From the cell containing the given text, extract its center point as [x, y] coordinate. 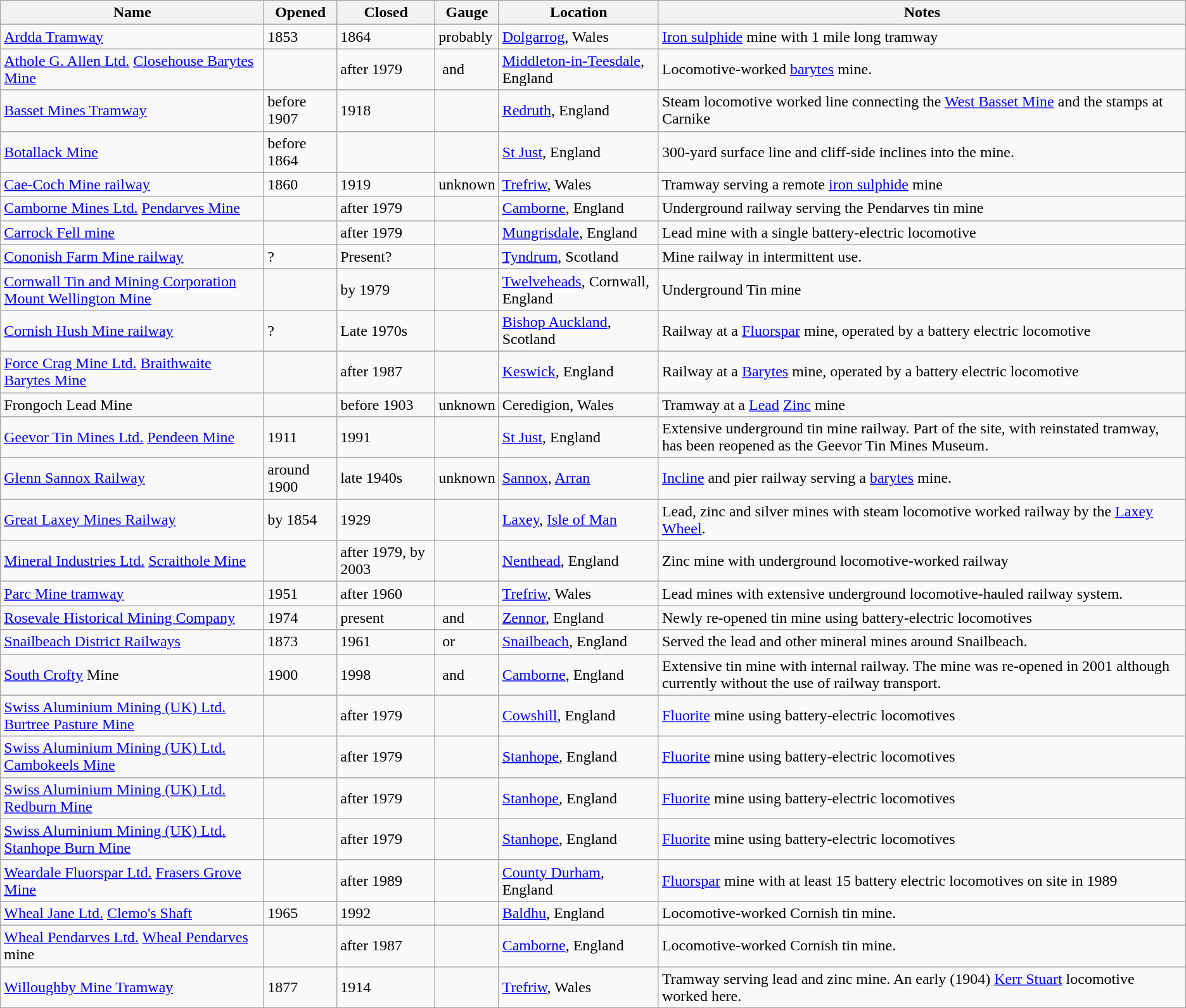
Zinc mine with underground locomotive-worked railway [922, 561]
Mungrisdale, England [578, 233]
Newly re-opened tin mine using battery-electric locomotives [922, 618]
after 1960 [386, 594]
1951 [300, 594]
Cornish Hush Mine railway [132, 331]
Willoughby Mine Tramway [132, 987]
Lead, zinc and silver mines with steam locomotive worked railway by the Laxey Wheel. [922, 520]
Present? [386, 257]
Swiss Aluminium Mining (UK) Ltd. Redburn Mine [132, 798]
Laxey, Isle of Man [578, 520]
Camborne Mines Ltd. Pendarves Mine [132, 208]
1961 [386, 642]
Notes [922, 13]
Parc Mine tramway [132, 594]
Late 1970s [386, 331]
present [386, 618]
Underground railway serving the Pendarves tin mine [922, 208]
probably [467, 37]
Bishop Auckland, Scotland [578, 331]
Mine railway in intermittent use. [922, 257]
Athole G. Allen Ltd. Closehouse Barytes Mine [132, 70]
Cononish Farm Mine railway [132, 257]
before 1864 [300, 152]
Fluorspar mine with at least 15 battery electric locomotives on site in 1989 [922, 881]
Swiss Aluminium Mining (UK) Ltd. Burtree Pasture Mine [132, 716]
Cornwall Tin and Mining Corporation Mount Wellington Mine [132, 289]
Ardda Tramway [132, 37]
Ceredigion, Wales [578, 405]
1965 [300, 913]
Extensive underground tin mine railway. Part of the site, with reinstated tramway, has been reopened as the Geevor Tin Mines Museum. [922, 437]
by 1854 [300, 520]
1873 [300, 642]
1919 [386, 184]
late 1940s [386, 479]
1853 [300, 37]
1929 [386, 520]
Baldhu, England [578, 913]
Cae-Coch Mine railway [132, 184]
Dolgarrog, Wales [578, 37]
Swiss Aluminium Mining (UK) Ltd. Cambokeels Mine [132, 756]
Wheal Jane Ltd. Clemo's Shaft [132, 913]
South Crofty Mine [132, 674]
Closed [386, 13]
Tramway at a Lead Zinc mine [922, 405]
Nenthead, England [578, 561]
Name [132, 13]
Extensive tin mine with internal railway. The mine was re-opened in 2001 although currently without the use of railway transport. [922, 674]
Mineral Industries Ltd. Scraithole Mine [132, 561]
Served the lead and other mineral mines around Snailbeach. [922, 642]
Cowshill, England [578, 716]
Middleton-in-Teesdale, England [578, 70]
Rosevale Historical Mining Company [132, 618]
Wheal Pendarves Ltd. Wheal Pendarves mine [132, 945]
1998 [386, 674]
Redruth, England [578, 110]
County Durham, England [578, 881]
Railway at a Fluorspar mine, operated by a battery electric locomotive [922, 331]
after 1979, by 2003 [386, 561]
1992 [386, 913]
1911 [300, 437]
Botallack Mine [132, 152]
Railway at a Barytes mine, operated by a battery electric locomotive [922, 371]
Basset Mines Tramway [132, 110]
Twelveheads, Cornwall, England [578, 289]
Snailbeach, England [578, 642]
Gauge [467, 13]
1900 [300, 674]
around 1900 [300, 479]
Swiss Aluminium Mining (UK) Ltd. Stanhope Burn Mine [132, 839]
1877 [300, 987]
Great Laxey Mines Railway [132, 520]
or [467, 642]
1918 [386, 110]
by 1979 [386, 289]
Iron sulphide mine with 1 mile long tramway [922, 37]
300-yard surface line and cliff-side inclines into the mine. [922, 152]
Zennor, England [578, 618]
Glenn Sannox Railway [132, 479]
Frongoch Lead Mine [132, 405]
after 1989 [386, 881]
1864 [386, 37]
Force Crag Mine Ltd. Braithwaite Barytes Mine [132, 371]
Lead mine with a single battery-electric locomotive [922, 233]
Tramway serving lead and zinc mine. An early (1904) Kerr Stuart locomotive worked here. [922, 987]
1974 [300, 618]
1914 [386, 987]
Tramway serving a remote iron sulphide mine [922, 184]
before 1903 [386, 405]
Weardale Fluorspar Ltd. Frasers Grove Mine [132, 881]
Carrock Fell mine [132, 233]
Steam locomotive worked line connecting the West Basset Mine and the stamps at Carnike [922, 110]
1991 [386, 437]
Geevor Tin Mines Ltd. Pendeen Mine [132, 437]
Incline and pier railway serving a barytes mine. [922, 479]
1860 [300, 184]
Tyndrum, Scotland [578, 257]
Underground Tin mine [922, 289]
Locomotive-worked barytes mine. [922, 70]
Lead mines with extensive underground locomotive-hauled railway system. [922, 594]
Snailbeach District Railways [132, 642]
before 1907 [300, 110]
Sannox, Arran [578, 479]
Location [578, 13]
Opened [300, 13]
Keswick, England [578, 371]
